Locate the cell with the specified text and output its [X, Y] center coordinate. 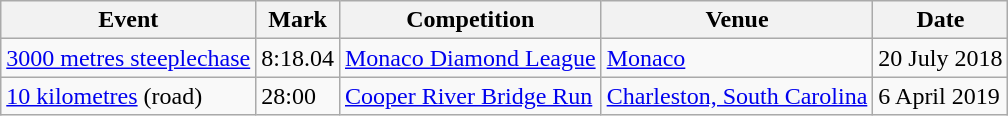
Cooper River Bridge Run [470, 96]
3000 metres steeplechase [128, 58]
8:18.04 [298, 58]
Venue [737, 20]
Mark [298, 20]
28:00 [298, 96]
Monaco Diamond League [470, 58]
Monaco [737, 58]
Event [128, 20]
10 kilometres (road) [128, 96]
Competition [470, 20]
6 April 2019 [940, 96]
Charleston, South Carolina [737, 96]
20 July 2018 [940, 58]
Date [940, 20]
